Return [x, y] of the center of cell containing provided text 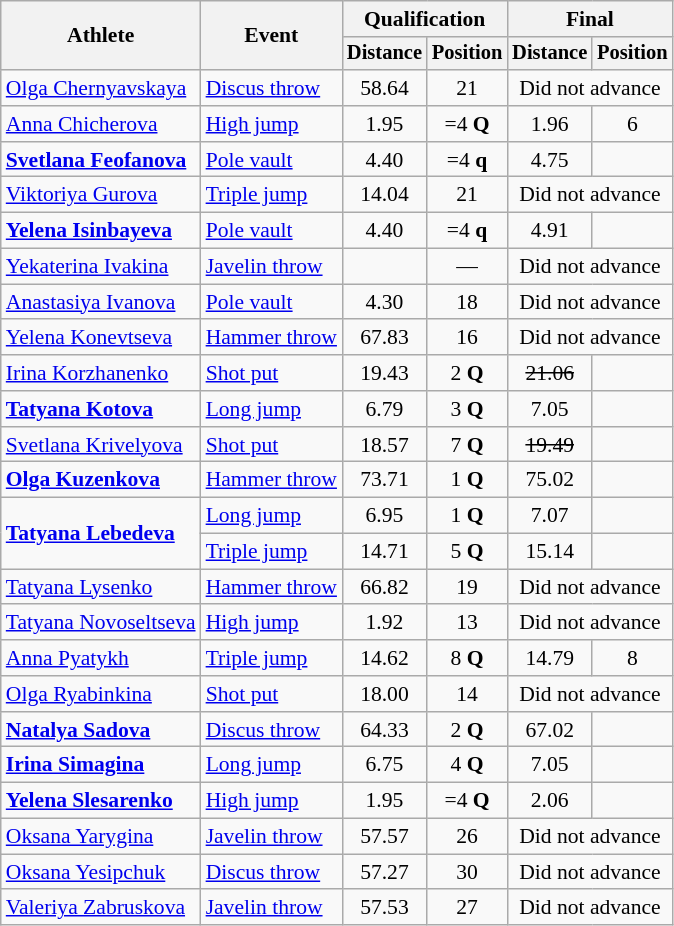
67.83 [384, 338]
Oksana Yarygina [101, 837]
Olga Kuzenkova [101, 480]
4 Q [467, 765]
Oksana Yesipchuk [101, 872]
18 [467, 302]
14 [467, 694]
1.96 [550, 124]
30 [467, 872]
4.30 [384, 302]
Yekaterina Ivakina [101, 267]
57.53 [384, 908]
6.79 [384, 409]
18.57 [384, 445]
Qualification [424, 19]
5 Q [467, 552]
1.92 [384, 623]
Viktoriya Gurova [101, 195]
7.07 [550, 516]
Final [590, 19]
14.62 [384, 658]
18.00 [384, 694]
2.06 [550, 801]
Tatyana Kotova [101, 409]
Valeriya Zabruskova [101, 908]
Anna Pyatykh [101, 658]
8 Q [467, 658]
Anastasiya Ivanova [101, 302]
19.49 [550, 445]
Tatyana Lebedeva [101, 534]
6 [632, 124]
57.57 [384, 837]
13 [467, 623]
Svetlana Feofanova [101, 160]
57.27 [384, 872]
27 [467, 908]
66.82 [384, 587]
19.43 [384, 373]
Yelena Slesarenko [101, 801]
4.91 [550, 231]
64.33 [384, 730]
Tatyana Novoseltseva [101, 623]
Yelena Isinbayeva [101, 231]
Svetlana Krivelyova [101, 445]
6.95 [384, 516]
8 [632, 658]
Yelena Konevtseva [101, 338]
15.14 [550, 552]
Olga Ryabinkina [101, 694]
73.71 [384, 480]
14.04 [384, 195]
14.79 [550, 658]
21.06 [550, 373]
Irina Simagina [101, 765]
6.75 [384, 765]
14.71 [384, 552]
67.02 [550, 730]
16 [467, 338]
Natalya Sadova [101, 730]
Event [272, 36]
Irina Korzhanenko [101, 373]
Athlete [101, 36]
7 Q [467, 445]
58.64 [384, 88]
4.75 [550, 160]
— [467, 267]
19 [467, 587]
3 Q [467, 409]
75.02 [550, 480]
Anna Chicherova [101, 124]
Tatyana Lysenko [101, 587]
Olga Chernyavskaya [101, 88]
26 [467, 837]
